Identify which cell holds the provided text, then report its (X, Y) central coordinate. 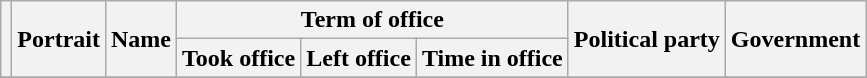
Left office (359, 58)
Name (140, 39)
Portrait (59, 39)
Term of office (373, 20)
Government (795, 39)
Time in office (492, 58)
Political party (646, 39)
Took office (239, 58)
